Locate the cell with the specified text and output its [X, Y] center coordinate. 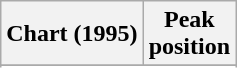
Peakposition [189, 34]
Chart (1995) [72, 34]
